Determine the [X, Y] coordinate at the center of the cell enclosing the given text.  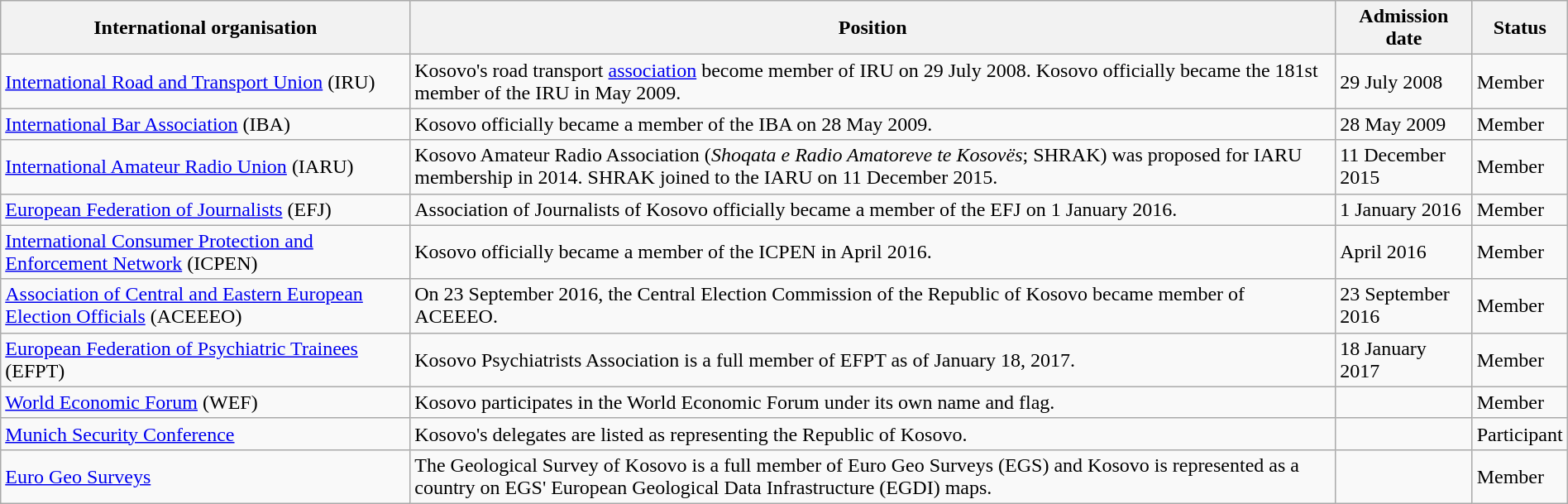
International Amateur Radio Union (IARU) [205, 167]
Kosovo Psychiatrists Association is a full member of EFPT as of January 18, 2017. [873, 359]
18 January 2017 [1404, 359]
Association of Central and Eastern European Election Officials (ACEEEO) [205, 306]
World Economic Forum (WEF) [205, 402]
International Consumer Protection and Enforcement Network (ICPEN) [205, 252]
European Federation of Journalists (EFJ) [205, 209]
Euro Geo Surveys [205, 477]
Kosovo officially became a member of the ICPEN in April 2016. [873, 252]
29 July 2008 [1404, 81]
Position [873, 28]
April 2016 [1404, 252]
International Road and Transport Union (IRU) [205, 81]
Kosovo officially became a member of the IBA on 28 May 2009. [873, 124]
Kosovo's road transport association become member of IRU on 29 July 2008. Kosovo officially became the 181st member of the IRU in May 2009. [873, 81]
1 January 2016 [1404, 209]
European Federation of Psychiatric Trainees (EFPT) [205, 359]
23 September 2016 [1404, 306]
Munich Security Conference [205, 434]
Admission date [1404, 28]
International Bar Association (IBA) [205, 124]
Kosovo's delegates are listed as representing the Republic of Kosovo. [873, 434]
On 23 September 2016, the Central Election Commission of the Republic of Kosovo became member of ACEEEO. [873, 306]
11 December 2015 [1404, 167]
Status [1520, 28]
Participant [1520, 434]
28 May 2009 [1404, 124]
Kosovo participates in the World Economic Forum under its own name and flag. [873, 402]
International organisation [205, 28]
Association of Journalists of Kosovo officially became a member of the EFJ on 1 January 2016. [873, 209]
